For the text-containing cell, return its midpoint in [X, Y] coordinate format. 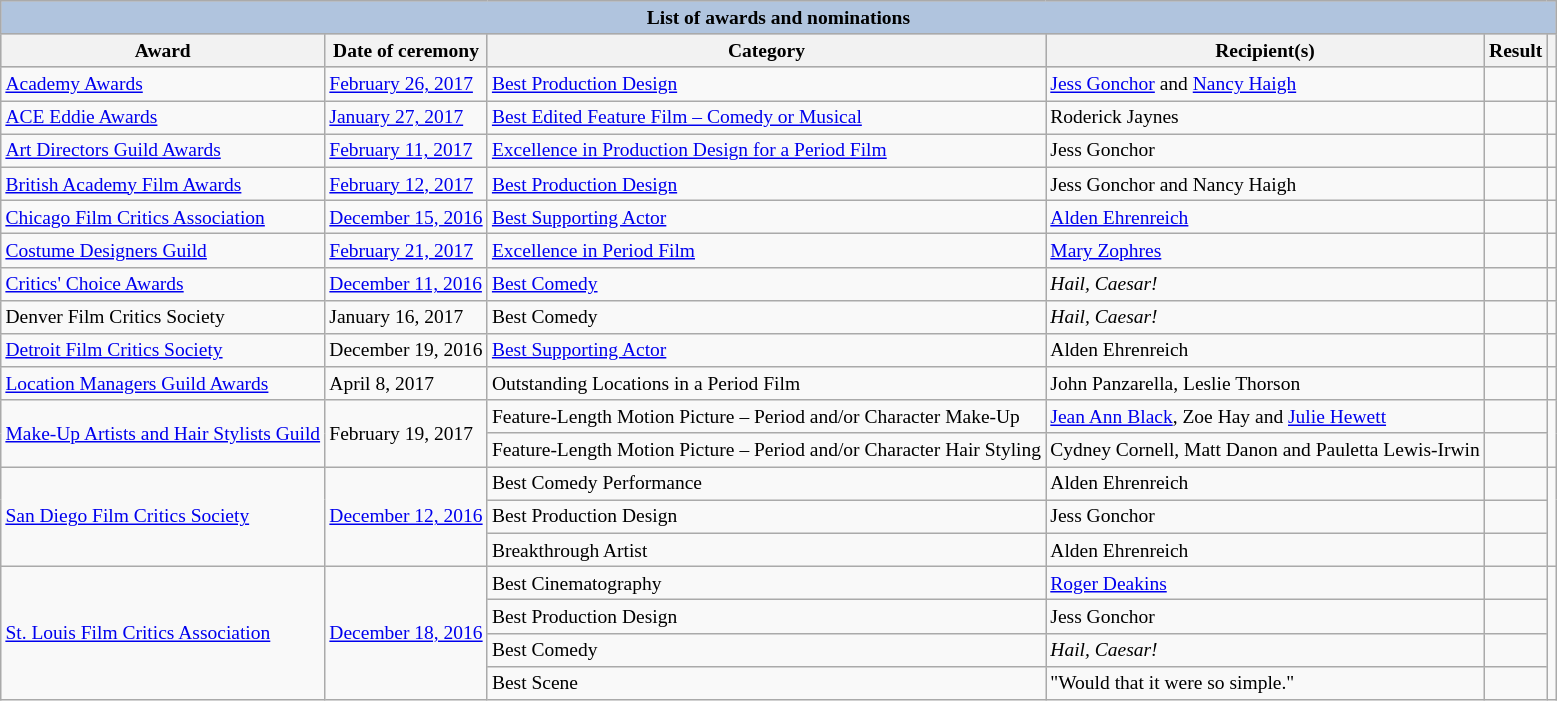
Result [1515, 50]
Excellence in Period Film [766, 250]
Critics' Choice Awards [163, 284]
Best Scene [766, 682]
Detroit Film Critics Society [163, 350]
List of awards and nominations [778, 18]
Category [766, 50]
December 19, 2016 [406, 350]
Denver Film Critics Society [163, 316]
John Panzarella, Leslie Thorson [1266, 384]
February 12, 2017 [406, 184]
April 8, 2017 [406, 384]
Roderick Jaynes [1266, 118]
Mary Zophres [1266, 250]
Make-Up Artists and Hair Stylists Guild [163, 434]
Feature-Length Motion Picture – Period and/or Character Hair Styling [766, 450]
January 16, 2017 [406, 316]
Academy Awards [163, 84]
Best Comedy Performance [766, 484]
Best Cinematography [766, 584]
Chicago Film Critics Association [163, 216]
Costume Designers Guild [163, 250]
Feature-Length Motion Picture – Period and/or Character Make-Up [766, 416]
Breakthrough Artist [766, 550]
Outstanding Locations in a Period Film [766, 384]
February 26, 2017 [406, 84]
February 21, 2017 [406, 250]
Location Managers Guild Awards [163, 384]
January 27, 2017 [406, 118]
Art Directors Guild Awards [163, 150]
Recipient(s) [1266, 50]
December 15, 2016 [406, 216]
Jean Ann Black, Zoe Hay and Julie Hewett [1266, 416]
February 19, 2017 [406, 434]
British Academy Film Awards [163, 184]
Best Edited Feature Film – Comedy or Musical [766, 118]
Excellence in Production Design for a Period Film [766, 150]
St. Louis Film Critics Association [163, 634]
Cydney Cornell, Matt Danon and Pauletta Lewis-Irwin [1266, 450]
ACE Eddie Awards [163, 118]
"Would that it were so simple." [1266, 682]
December 11, 2016 [406, 284]
December 12, 2016 [406, 517]
Roger Deakins [1266, 584]
Date of ceremony [406, 50]
Award [163, 50]
February 11, 2017 [406, 150]
December 18, 2016 [406, 634]
San Diego Film Critics Society [163, 517]
